Determine the (X, Y) coordinate at the center of the cell enclosing the given text.  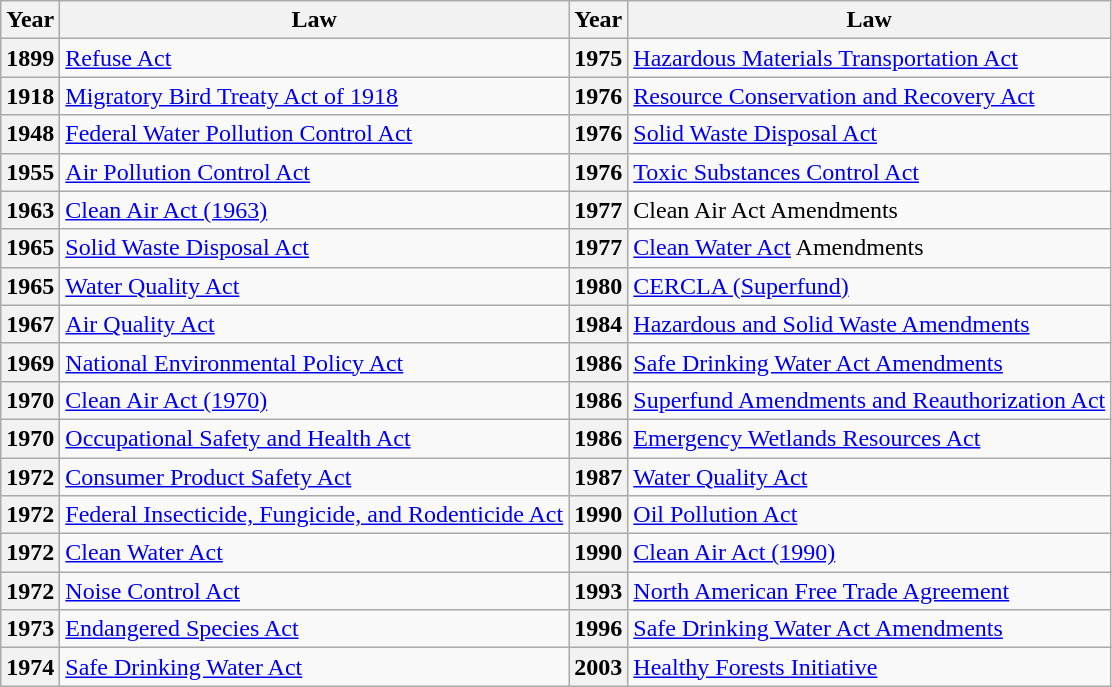
1987 (598, 477)
Clean Air Act Amendments (870, 210)
1918 (30, 96)
1996 (598, 629)
1993 (598, 591)
Consumer Product Safety Act (314, 477)
1899 (30, 58)
1963 (30, 210)
CERCLA (Superfund) (870, 286)
Clean Water Act (314, 553)
1984 (598, 324)
North American Free Trade Agreement (870, 591)
Refuse Act (314, 58)
Air Pollution Control Act (314, 172)
1969 (30, 362)
Clean Air Act (1963) (314, 210)
Occupational Safety and Health Act (314, 438)
Hazardous Materials Transportation Act (870, 58)
1948 (30, 134)
Clean Water Act Amendments (870, 248)
2003 (598, 667)
Superfund Amendments and Reauthorization Act (870, 400)
1955 (30, 172)
National Environmental Policy Act (314, 362)
Clean Air Act (1970) (314, 400)
1974 (30, 667)
1975 (598, 58)
Resource Conservation and Recovery Act (870, 96)
Emergency Wetlands Resources Act (870, 438)
1973 (30, 629)
Air Quality Act (314, 324)
Safe Drinking Water Act (314, 667)
Federal Insecticide, Fungicide, and Rodenticide Act (314, 515)
Endangered Species Act (314, 629)
1967 (30, 324)
Noise Control Act (314, 591)
1980 (598, 286)
Oil Pollution Act (870, 515)
Toxic Substances Control Act (870, 172)
Hazardous and Solid Waste Amendments (870, 324)
Federal Water Pollution Control Act (314, 134)
Healthy Forests Initiative (870, 667)
Migratory Bird Treaty Act of 1918 (314, 96)
Clean Air Act (1990) (870, 553)
